Locate the cell with the specified text and output its (X, Y) center coordinate. 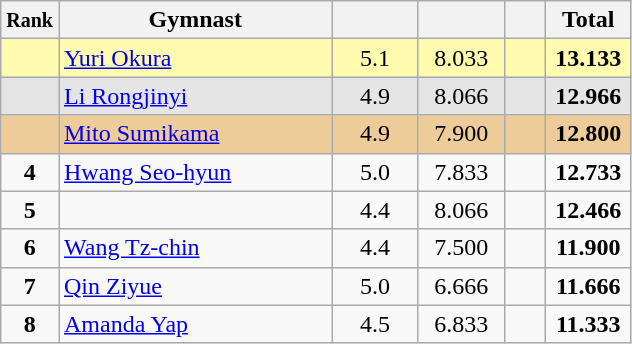
13.133 (588, 58)
Total (588, 20)
12.800 (588, 134)
12.966 (588, 96)
6.833 (461, 324)
Rank (30, 20)
11.900 (588, 248)
7.500 (461, 248)
Li Rongjinyi (195, 96)
Gymnast (195, 20)
5.1 (375, 58)
4 (30, 172)
4.5 (375, 324)
12.466 (588, 210)
7.833 (461, 172)
5 (30, 210)
Yuri Okura (195, 58)
7.900 (461, 134)
Wang Tz-chin (195, 248)
Mito Sumikama (195, 134)
12.733 (588, 172)
8 (30, 324)
Qin Ziyue (195, 286)
11.666 (588, 286)
8.033 (461, 58)
6.666 (461, 286)
11.333 (588, 324)
Hwang Seo-hyun (195, 172)
Amanda Yap (195, 324)
7 (30, 286)
6 (30, 248)
